Capture the cell that displays the provided text and extract its [X, Y] central coordinate. 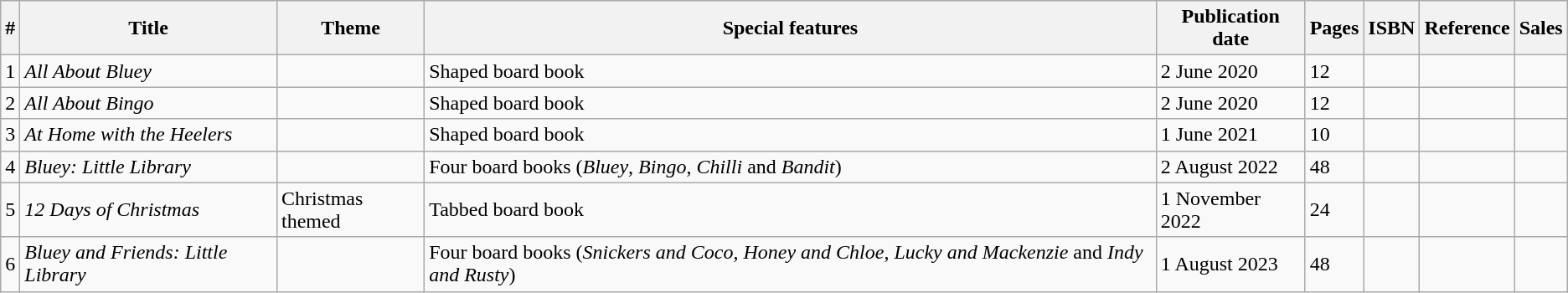
1 November 2022 [1230, 209]
12 Days of Christmas [149, 209]
Tabbed board book [791, 209]
Theme [350, 28]
2 August 2022 [1230, 167]
Publication date [1230, 28]
6 [10, 265]
Christmas themed [350, 209]
# [10, 28]
5 [10, 209]
All About Bluey [149, 71]
3 [10, 135]
Four board books (Snickers and Coco, Honey and Chloe, Lucky and Mackenzie and Indy and Rusty) [791, 265]
At Home with the Heelers [149, 135]
4 [10, 167]
Sales [1541, 28]
Reference [1467, 28]
1 [10, 71]
All About Bingo [149, 103]
2 [10, 103]
Pages [1334, 28]
Special features [791, 28]
Bluey and Friends: Little Library [149, 265]
Bluey: Little Library [149, 167]
ISBN [1392, 28]
1 June 2021 [1230, 135]
1 August 2023 [1230, 265]
10 [1334, 135]
Title [149, 28]
24 [1334, 209]
Four board books (Bluey, Bingo, Chilli and Bandit) [791, 167]
